Find where the given text appears and provide that cell's center as (X, Y) coordinate. 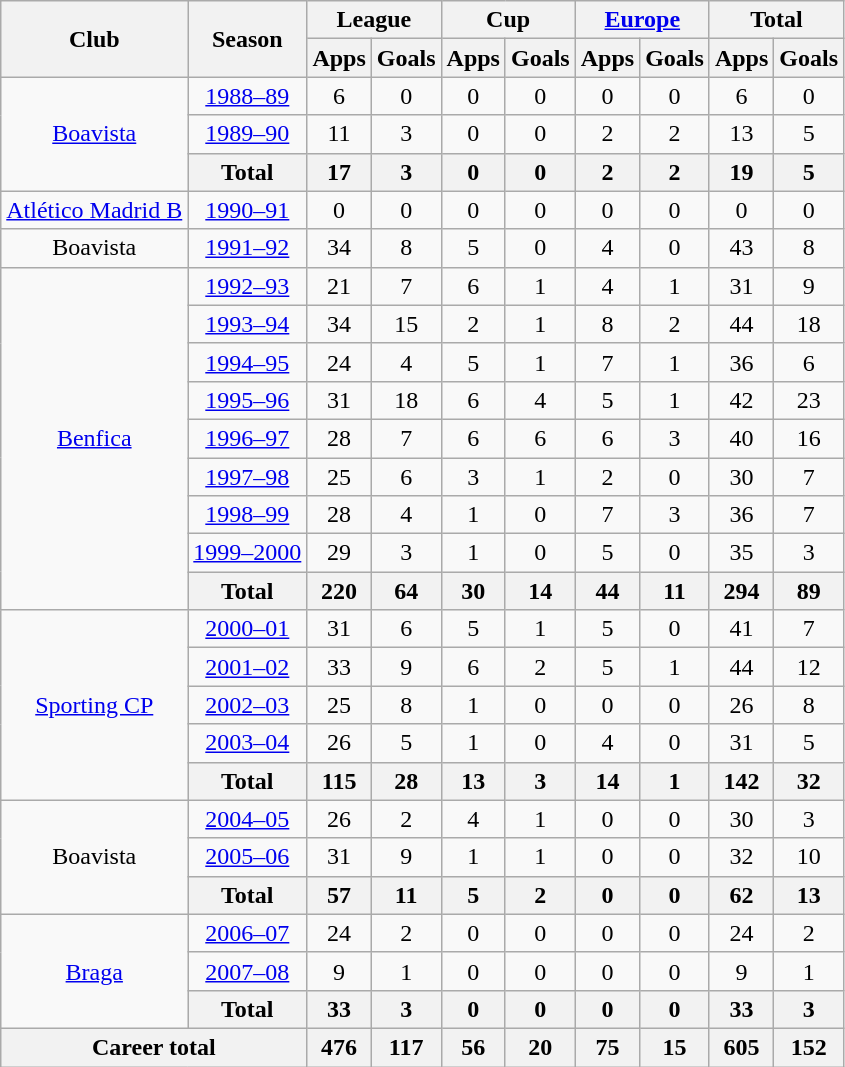
League (374, 20)
12 (809, 667)
2001–02 (248, 667)
43 (741, 248)
62 (741, 895)
1993–94 (248, 324)
1990–91 (248, 210)
Braga (94, 971)
20 (540, 1047)
1988–89 (248, 96)
294 (741, 591)
1992–93 (248, 286)
Europe (642, 20)
75 (607, 1047)
2006–07 (248, 933)
2003–04 (248, 743)
42 (741, 400)
605 (741, 1047)
1997–98 (248, 477)
2004–05 (248, 819)
1991–92 (248, 248)
40 (741, 438)
117 (406, 1047)
29 (339, 553)
16 (809, 438)
64 (406, 591)
89 (809, 591)
1999–2000 (248, 553)
1989–90 (248, 134)
115 (339, 781)
152 (809, 1047)
2007–08 (248, 971)
35 (741, 553)
57 (339, 895)
Season (248, 39)
1996–97 (248, 438)
142 (741, 781)
Cup (508, 20)
Sporting CP (94, 705)
41 (741, 629)
220 (339, 591)
21 (339, 286)
2005–06 (248, 857)
1998–99 (248, 515)
Club (94, 39)
19 (741, 172)
Benfica (94, 438)
1995–96 (248, 400)
Career total (154, 1047)
23 (809, 400)
10 (809, 857)
17 (339, 172)
Atlético Madrid B (94, 210)
476 (339, 1047)
56 (473, 1047)
1994–95 (248, 362)
2002–03 (248, 705)
2000–01 (248, 629)
